Provide the (x, y) coordinate of the cell's center where the given text is located.  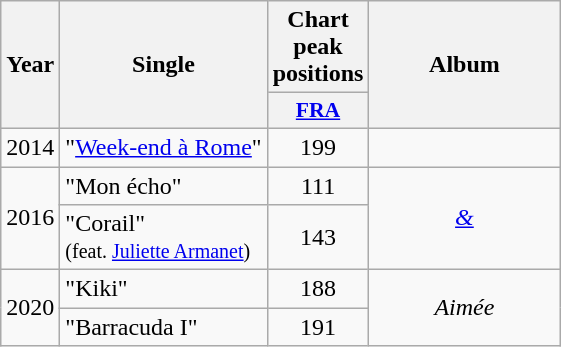
Aimée (464, 308)
"Mon écho" (164, 185)
"Kiki" (164, 289)
FRA (318, 111)
"Week-end à Rome" (164, 147)
& (464, 218)
Single (164, 65)
Chart peak positions (318, 47)
191 (318, 327)
"Corail"(feat. Juliette Armanet) (164, 238)
2020 (30, 308)
143 (318, 238)
Year (30, 65)
199 (318, 147)
188 (318, 289)
"Barracuda I" (164, 327)
111 (318, 185)
2014 (30, 147)
2016 (30, 218)
Album (464, 65)
